Pinpoint the cell where the given text exists, returning its [x, y] midpoint coordinate. 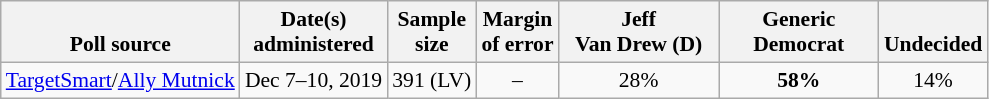
TargetSmart/Ally Mutnick [120, 80]
391 (LV) [432, 80]
Marginof error [517, 32]
28% [639, 80]
Samplesize [432, 32]
58% [799, 80]
Poll source [120, 32]
Dec 7–10, 2019 [314, 80]
Undecided [933, 32]
Date(s)administered [314, 32]
– [517, 80]
JeffVan Drew (D) [639, 32]
14% [933, 80]
GenericDemocrat [799, 32]
